Capture the cell that displays the provided text and extract its [x, y] central coordinate. 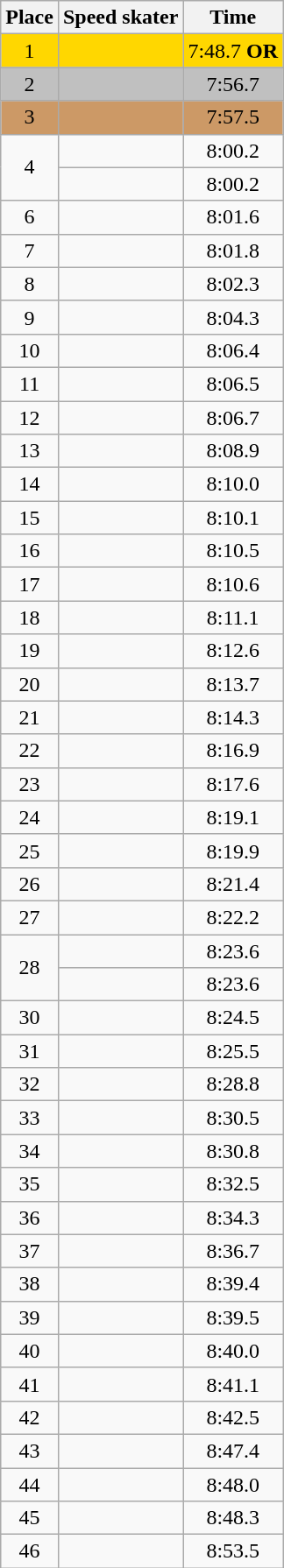
14 [30, 484]
13 [30, 451]
8:25.5 [233, 1051]
33 [30, 1118]
7 [30, 251]
8:10.0 [233, 484]
34 [30, 1151]
8 [30, 284]
8:10.6 [233, 584]
8:08.9 [233, 451]
8:06.5 [233, 384]
22 [30, 751]
8:28.8 [233, 1084]
8:48.0 [233, 1485]
11 [30, 384]
8:40.0 [233, 1351]
44 [30, 1485]
15 [30, 518]
31 [30, 1051]
37 [30, 1251]
8:14.3 [233, 717]
28 [30, 967]
39 [30, 1317]
8:30.8 [233, 1151]
8:41.1 [233, 1384]
32 [30, 1084]
7:56.7 [233, 84]
36 [30, 1218]
7:57.5 [233, 117]
35 [30, 1184]
8:02.3 [233, 284]
8:24.5 [233, 1018]
8:01.8 [233, 251]
Speed skater [120, 18]
45 [30, 1518]
19 [30, 651]
12 [30, 418]
21 [30, 717]
8:06.4 [233, 350]
4 [30, 167]
8:34.3 [233, 1218]
3 [30, 117]
8:11.1 [233, 618]
2 [30, 84]
1 [30, 51]
8:21.4 [233, 884]
38 [30, 1284]
8:39.5 [233, 1317]
25 [30, 851]
8:06.7 [233, 418]
8:47.4 [233, 1451]
8:12.6 [233, 651]
9 [30, 317]
43 [30, 1451]
30 [30, 1018]
42 [30, 1417]
20 [30, 684]
Place [30, 18]
8:13.7 [233, 684]
8:32.5 [233, 1184]
41 [30, 1384]
16 [30, 551]
8:48.3 [233, 1518]
8:53.5 [233, 1551]
27 [30, 917]
26 [30, 884]
24 [30, 817]
23 [30, 784]
8:30.5 [233, 1118]
8:10.5 [233, 551]
8:22.2 [233, 917]
18 [30, 618]
Time [233, 18]
40 [30, 1351]
8:16.9 [233, 751]
8:36.7 [233, 1251]
8:19.9 [233, 851]
17 [30, 584]
8:42.5 [233, 1417]
46 [30, 1551]
6 [30, 217]
8:10.1 [233, 518]
7:48.7 OR [233, 51]
8:19.1 [233, 817]
10 [30, 350]
8:39.4 [233, 1284]
8:04.3 [233, 317]
8:17.6 [233, 784]
8:01.6 [233, 217]
